Scan for the cell matching the given text and deliver its (x, y) coordinate at center. 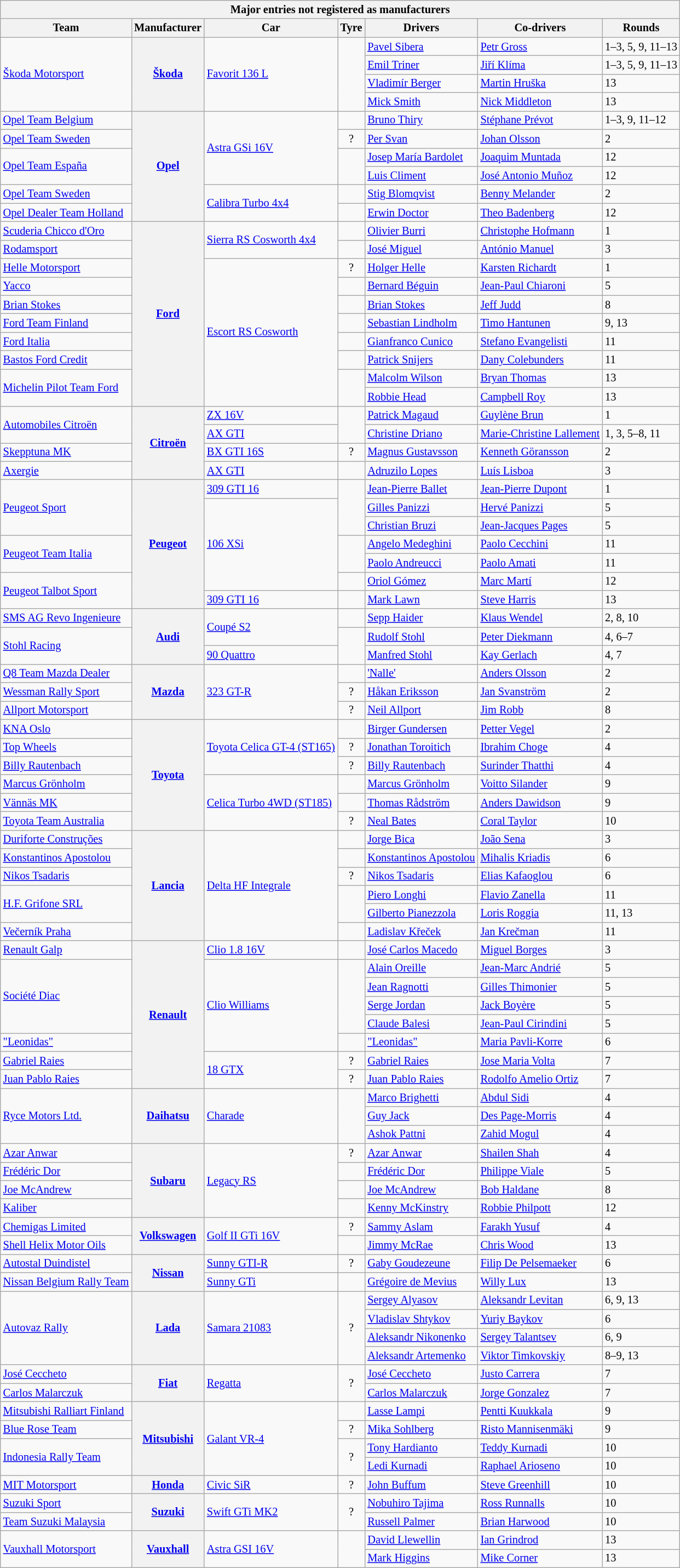
Clio Williams (271, 1005)
Jean-Pierre Dupont (540, 489)
Stig Blomqvist (421, 194)
Petter Vegel (540, 729)
Birger Gundersen (421, 729)
Brian Harwood (540, 1521)
Håkan Eriksson (421, 692)
Co-drivers (540, 28)
Shell Helix Motor Oils (66, 1245)
Swift GTi MK2 (271, 1512)
Jack Boyère (540, 1005)
Piero Longhi (421, 895)
Emil Triner (421, 65)
Delta HF Integrale (271, 885)
Kenny McKinstry (421, 1208)
Christine Driano (421, 433)
Maria Pavli-Korre (540, 1042)
Bernard Béguin (421, 286)
Jim Robb (540, 710)
Peter Diekmann (540, 637)
Paolo Amati (540, 563)
Bruno Thiry (421, 120)
Tony Hardianto (421, 1448)
Per Svan (421, 139)
Luís Lisboa (540, 471)
David Llewellin (421, 1540)
Voitto Silander (540, 784)
Willy Lux (540, 1282)
Martin Hruška (540, 83)
Nissan (168, 1272)
Opel (168, 166)
Vladimír Berger (421, 83)
Indonesia Rally Team (66, 1457)
Mazda (168, 691)
Sebastian Lindholm (421, 323)
Chris Wood (540, 1245)
Philippe Viale (540, 1171)
Allport Motorsport (66, 710)
Ibrahim Choge (540, 747)
Robbie Philpott (540, 1208)
Surinder Thatthi (540, 765)
Jan Svanström (540, 692)
Wessman Rally Sport (66, 692)
Subaru (168, 1180)
Lancia (168, 885)
Renault (168, 1015)
Opel Team Belgium (66, 120)
Ladislav Křeček (421, 931)
Bob Haldane (540, 1189)
Opel Dealer Team Holland (66, 213)
Adruzilo Lopes (421, 471)
Zahid Mogul (540, 1134)
Autovaz Rally (66, 1328)
Honda (168, 1485)
'Nalle' (421, 673)
Astra GSI 16V (271, 1549)
Daihatsu (168, 1115)
Coupé S2 (271, 627)
Samara 21083 (271, 1328)
9, 13 (641, 323)
Loris Roggia (540, 913)
Bastos Ford Credit (66, 360)
Escort RS Cosworth (271, 332)
H.F. Grifone SRL (66, 904)
Holger Helle (421, 268)
Ford Team Finland (66, 323)
Jean-Paul Chiaroni (540, 286)
Anders Olsson (540, 673)
Jonathan Toroitich (421, 747)
Rodamsport (66, 249)
Hervé Panizzi (540, 507)
Justo Carrera (540, 1374)
Kenneth Göransson (540, 452)
Theo Badenberg (540, 213)
Top Wheels (66, 747)
Opel Team España (66, 167)
Aleksandr Artemenko (421, 1355)
Toyota Team Australia (66, 821)
Christian Bruzi (421, 526)
Renault Galp (66, 950)
Galant VR-4 (271, 1439)
Yacco (66, 286)
Petr Gross (540, 47)
Yuriy Baykov (540, 1319)
Peugeot (168, 544)
Clio 1.8 16V (271, 950)
Suzuki (168, 1512)
Oriol Gómez (421, 581)
Thomas Rådström (421, 803)
Regatta (271, 1383)
Mitsubishi (168, 1439)
Flavio Zanella (540, 895)
Jean-Pierre Ballet (421, 489)
Paolo Andreucci (421, 563)
Abdul Sidi (540, 1097)
Bryan Thomas (540, 378)
Duriforte Construções (66, 839)
Russell Palmer (421, 1521)
Patrick Snijers (421, 360)
Fiat (168, 1383)
Joaquim Muntada (540, 157)
Manufacturer (168, 28)
Dany Colebunders (540, 360)
Marco Brighetti (421, 1097)
Erwin Doctor (421, 213)
Legacy RS (271, 1180)
Steve Greenhill (540, 1485)
Société Diac (66, 996)
Mike Corner (540, 1558)
1–3, 9, 11–12 (641, 120)
Axergie (66, 471)
Gilles Panizzi (421, 507)
Nobuhiro Tajima (421, 1503)
Scuderia Chicco d'Oro (66, 231)
Autostal Duindistel (66, 1263)
Peugeot Sport (66, 507)
Jean Ragnotti (421, 987)
Neal Bates (421, 821)
BX GTI 16S (271, 452)
Michelin Pilot Team Ford (66, 387)
Neil Allport (421, 710)
Večerník Praha (66, 931)
Celica Turbo 4WD (ST185) (271, 802)
Timo Hantunen (540, 323)
Vladislav Shtykov (421, 1319)
Sunny GTi (271, 1282)
Skepptuna MK (66, 452)
Blue Rose Team (66, 1429)
Golf II GTi 16V (271, 1236)
Team Suzuki Malaysia (66, 1521)
Astra GSi 16V (271, 148)
José Antonio Muñoz (540, 175)
Aleksandr Nikonenko (421, 1337)
Volkswagen (168, 1236)
Drivers (421, 28)
Pentti Kuukkala (540, 1411)
Miguel Borges (540, 950)
Sergey Talantsev (540, 1337)
Josep María Bardolet (421, 157)
Jeff Judd (540, 305)
Malcolm Wilson (421, 378)
Raphael Arioseno (540, 1466)
Toyota (168, 775)
2, 8, 10 (641, 618)
Gilles Thimonier (540, 987)
11, 13 (641, 913)
Car (271, 28)
Mihalis Kriadis (540, 858)
Peugeot Team Italia (66, 553)
Ford Italia (66, 341)
Toyota Celica GT-4 (ST165) (271, 747)
1, 3, 5–8, 11 (641, 433)
Guy Jack (421, 1116)
Team (66, 28)
Mark Higgins (421, 1558)
Gaby Goudezeune (421, 1263)
João Sena (540, 839)
Elias Kafaoglou (540, 876)
Sammy Aslam (421, 1227)
Jan Krečman (540, 931)
Guylène Brun (540, 415)
Johan Olsson (540, 139)
Ryce Motors Ltd. (66, 1115)
Benny Melander (540, 194)
Rodolfo Amelio Ortiz (540, 1079)
Škoda Motorsport (66, 75)
Patrick Magaud (421, 415)
Audi (168, 637)
Alain Oreille (421, 968)
Marie-Christine Lallement (540, 433)
Sergey Alyasov (421, 1300)
Ian Grindrod (540, 1540)
Rounds (641, 28)
Jimmy McRae (421, 1245)
Automobiles Citroën (66, 424)
Q8 Team Mazda Dealer (66, 673)
António Manuel (540, 249)
Serge Jordan (421, 1005)
Sierra RS Cosworth 4x4 (271, 240)
Claude Balesi (421, 1023)
Pavel Sibera (421, 47)
Vännäs MK (66, 803)
Christophe Hofmann (540, 231)
Des Page-Morris (540, 1116)
Charade (271, 1115)
Klaus Wendel (540, 618)
Lasse Lampi (421, 1411)
Anders Dawidson (540, 803)
Grégoire de Mevius (421, 1282)
Ledi Kurnadi (421, 1466)
Stefano Evangelisti (540, 341)
Robbie Head (421, 397)
90 Quattro (271, 655)
Vauxhall Motorsport (66, 1549)
Olivier Burri (421, 231)
Filip De Pelsemaeker (540, 1263)
Stohl Racing (66, 645)
Ashok Pattni (421, 1134)
Paolo Cecchini (540, 544)
Gianfranco Cunico (421, 341)
Peugeot Talbot Sport (66, 591)
4, 7 (641, 655)
8–9, 13 (641, 1355)
Viktor Timkovskiy (540, 1355)
Kay Gerlach (540, 655)
4, 6–7 (641, 637)
Jean-Jacques Pages (540, 526)
Favorit 136 L (271, 75)
Škoda (168, 75)
Helle Motorsport (66, 268)
6, 9, 13 (641, 1300)
Karsten Richardt (540, 268)
Jorge Gonzalez (540, 1393)
Jose Maria Volta (540, 1061)
José Miguel (421, 249)
Mika Sohlberg (421, 1429)
Citroën (168, 443)
Jiří Klíma (540, 65)
Risto Mannisenmäki (540, 1429)
Teddy Kurnadi (540, 1448)
Stéphane Prévot (540, 120)
SMS AG Revo Ingenieure (66, 618)
Angelo Medeghini (421, 544)
Rudolf Stohl (421, 637)
Gilberto Pianezzola (421, 913)
MIT Motorsport (66, 1485)
Calibra Turbo 4x4 (271, 203)
Kaliber (66, 1208)
Ross Runnalls (540, 1503)
Shailen Shah (540, 1153)
KNA Oslo (66, 729)
Nick Middleton (540, 102)
323 GT-R (271, 691)
Coral Taylor (540, 821)
Civic SiR (271, 1485)
Jorge Bica (421, 839)
Magnus Gustavsson (421, 452)
Vauxhall (168, 1549)
Aleksandr Levitan (540, 1300)
Mick Smith (421, 102)
Major entries not registered as manufacturers (341, 9)
Lada (168, 1328)
Chemigas Limited (66, 1227)
18 GTX (271, 1069)
Mitsubishi Ralliart Finland (66, 1411)
John Buffum (421, 1485)
Manfred Stohl (421, 655)
ZX 16V (271, 415)
6, 9 (641, 1337)
Sunny GTI-R (271, 1263)
Sepp Haider (421, 618)
Ford (168, 313)
Jean-Paul Cirindini (540, 1023)
Campbell Roy (540, 397)
Tyre (351, 28)
Mark Lawn (421, 599)
Farakh Yusuf (540, 1227)
106 XSi (271, 544)
Jean-Marc Andrié (540, 968)
Nissan Belgium Rally Team (66, 1282)
Luis Climent (421, 175)
Suzuki Sport (66, 1503)
Marc Martí (540, 581)
José Carlos Macedo (421, 950)
Steve Harris (540, 599)
